Return the [x, y] coordinate for the center point of the cell that contains the specified text.  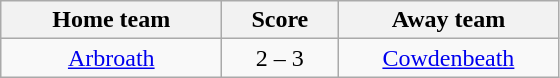
Home team [112, 20]
Score [280, 20]
Arbroath [112, 58]
2 – 3 [280, 58]
Away team [448, 20]
Cowdenbeath [448, 58]
